From the cell containing the given text, extract its center point as (X, Y) coordinate. 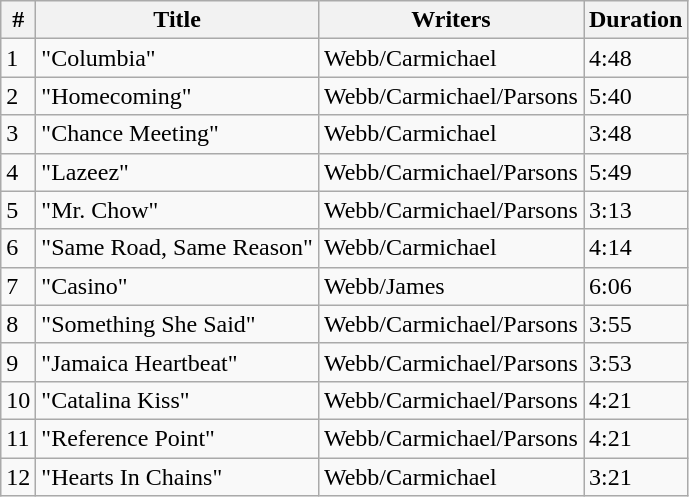
3:13 (636, 210)
"Columbia" (178, 58)
3:55 (636, 324)
5 (18, 210)
9 (18, 362)
"Hearts In Chains" (178, 477)
2 (18, 96)
6:06 (636, 286)
4 (18, 172)
3 (18, 134)
4:48 (636, 58)
5:49 (636, 172)
1 (18, 58)
"Casino" (178, 286)
Writers (450, 20)
Title (178, 20)
8 (18, 324)
7 (18, 286)
5:40 (636, 96)
Webb/James (450, 286)
"Mr. Chow" (178, 210)
"Homecoming" (178, 96)
10 (18, 400)
"Lazeez" (178, 172)
6 (18, 248)
4:14 (636, 248)
"Jamaica Heartbeat" (178, 362)
"Something She Said" (178, 324)
Duration (636, 20)
"Reference Point" (178, 438)
3:53 (636, 362)
12 (18, 477)
11 (18, 438)
3:48 (636, 134)
"Chance Meeting" (178, 134)
# (18, 20)
"Same Road, Same Reason" (178, 248)
"Catalina Kiss" (178, 400)
3:21 (636, 477)
